Scan for the cell matching the given text and deliver its (x, y) coordinate at center. 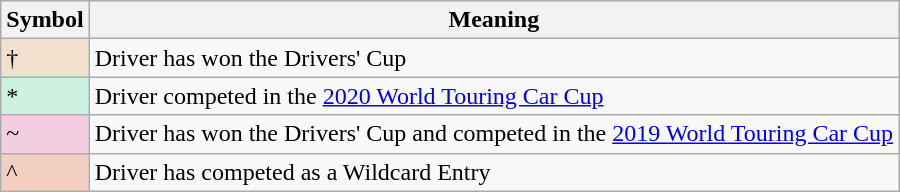
~ (45, 134)
^ (45, 172)
Driver has competed as a Wildcard Entry (494, 172)
Meaning (494, 20)
Driver has won the Drivers' Cup (494, 58)
Symbol (45, 20)
Driver has won the Drivers' Cup and competed in the 2019 World Touring Car Cup (494, 134)
† (45, 58)
* (45, 96)
Driver competed in the 2020 World Touring Car Cup (494, 96)
